Capture the cell that displays the provided text and extract its (x, y) central coordinate. 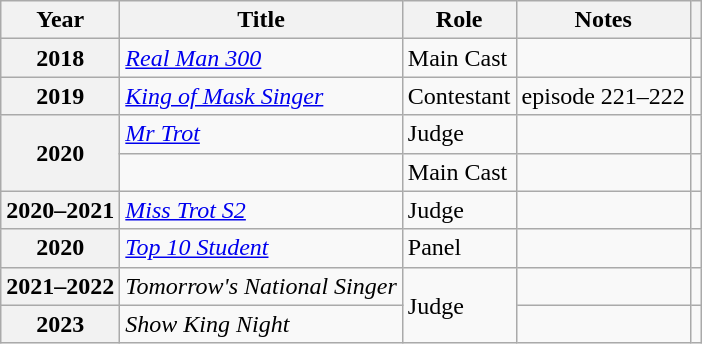
2020–2021 (60, 210)
2019 (60, 96)
Contestant (459, 96)
King of Mask Singer (261, 96)
2021–2022 (60, 286)
Miss Trot S2 (261, 210)
Top 10 Student (261, 248)
Year (60, 20)
Panel (459, 248)
2023 (60, 324)
Mr Trot (261, 134)
Role (459, 20)
Tomorrow's National Singer (261, 286)
Show King Night (261, 324)
Title (261, 20)
Real Man 300 (261, 58)
Notes (603, 20)
episode 221–222 (603, 96)
2018 (60, 58)
